Provide the [X, Y] coordinate of the cell's center where the given text is located.  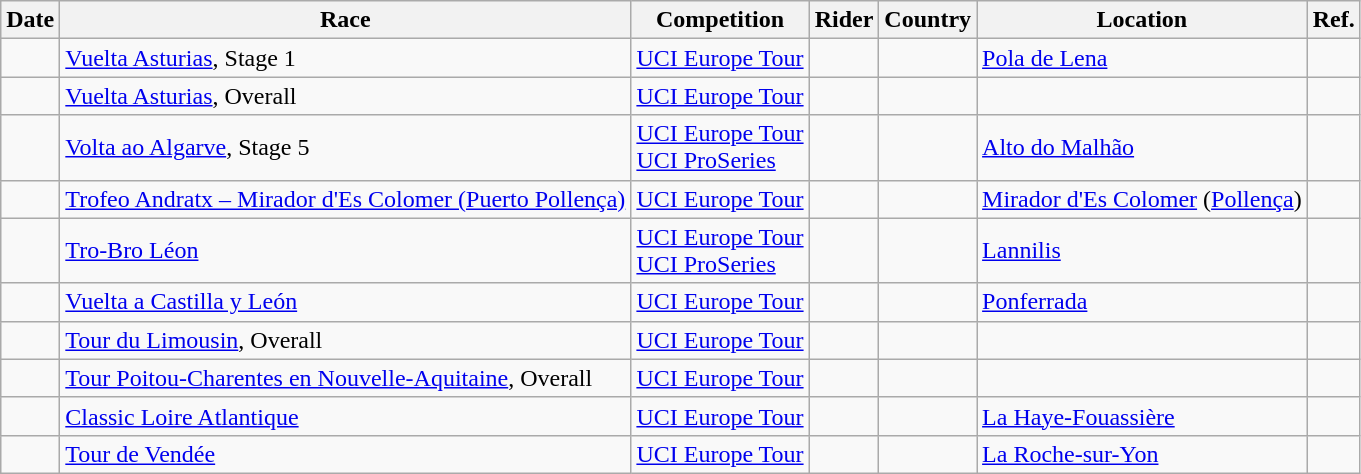
Tour Poitou-Charentes en Nouvelle-Aquitaine, Overall [346, 378]
Date [30, 20]
Ponferrada [1142, 302]
Rider [844, 20]
Vuelta Asturias, Stage 1 [346, 58]
Ref. [1334, 20]
Tro-Bro Léon [346, 250]
Country [928, 20]
Mirador d'Es Colomer (Pollença) [1142, 199]
Competition [720, 20]
Classic Loire Atlantique [346, 416]
La Haye-Fouassière [1142, 416]
Tour de Vendée [346, 454]
Vuelta Asturias, Overall [346, 96]
Alto do Malhão [1142, 148]
Race [346, 20]
Trofeo Andratx – Mirador d'Es Colomer (Puerto Pollença) [346, 199]
La Roche-sur-Yon [1142, 454]
Location [1142, 20]
Volta ao Algarve, Stage 5 [346, 148]
Pola de Lena [1142, 58]
Lannilis [1142, 250]
Tour du Limousin, Overall [346, 340]
Vuelta a Castilla y León [346, 302]
